Capture the cell that displays the provided text and extract its (x, y) central coordinate. 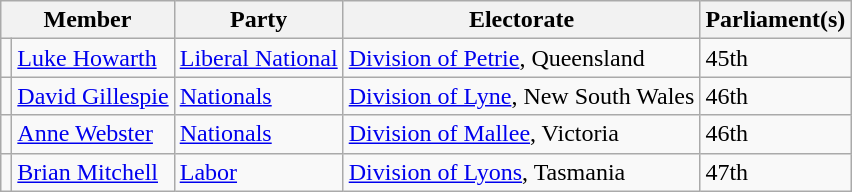
Luke Howarth (93, 58)
Liberal National (258, 58)
Division of Lyons, Tasmania (522, 172)
47th (776, 172)
Labor (258, 172)
45th (776, 58)
Anne Webster (93, 134)
Division of Mallee, Victoria (522, 134)
Division of Petrie, Queensland (522, 58)
Division of Lyne, New South Wales (522, 96)
Brian Mitchell (93, 172)
Electorate (522, 20)
David Gillespie (93, 96)
Party (258, 20)
Member (88, 20)
Parliament(s) (776, 20)
